Identify which cell holds the provided text, then report its (X, Y) central coordinate. 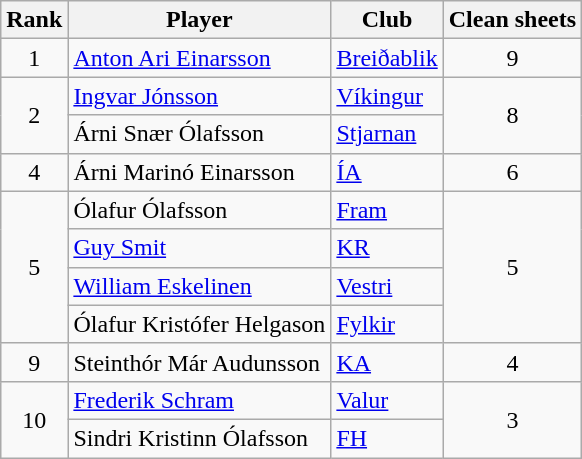
Fram (387, 210)
Clean sheets (512, 20)
Breiðablik (387, 58)
Steinthór Már Audunsson (200, 362)
Frederik Schram (200, 400)
Club (387, 20)
Valur (387, 400)
Guy Smit (200, 248)
KA (387, 362)
Sindri Kristinn Ólafsson (200, 438)
8 (512, 115)
FH (387, 438)
Árni Snær Ólafsson (200, 134)
Anton Ari Einarsson (200, 58)
KR (387, 248)
Vestri (387, 286)
Rank (34, 20)
Ingvar Jónsson (200, 96)
Víkingur (387, 96)
Player (200, 20)
Ólafur Ólafsson (200, 210)
Stjarnan (387, 134)
10 (34, 419)
2 (34, 115)
1 (34, 58)
6 (512, 172)
3 (512, 419)
Árni Marinó Einarsson (200, 172)
William Eskelinen (200, 286)
Ólafur Kristófer Helgason (200, 324)
Fylkir (387, 324)
ÍA (387, 172)
